From the cell containing the given text, extract its center point as (x, y) coordinate. 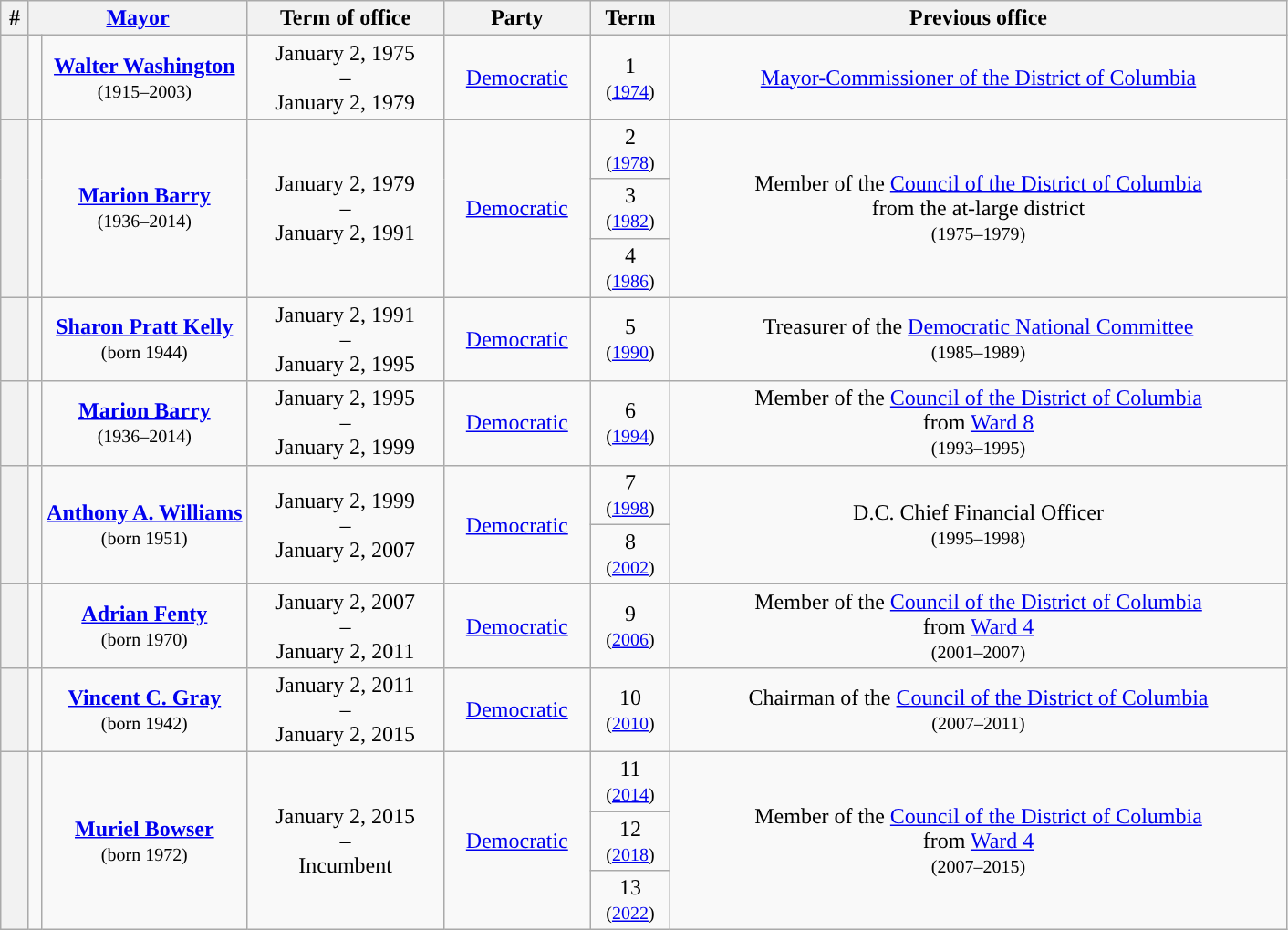
Party (516, 18)
# (15, 18)
Vincent C. Gray(born 1942) (145, 709)
January 2, 1979–January 2, 1991 (345, 208)
Mayor (138, 18)
13(2022) (631, 901)
8(2002) (631, 554)
5(1990) (631, 339)
Member of the Council of the District of Columbiafrom Ward 8(1993–1995) (978, 423)
9(2006) (631, 625)
2(1978) (631, 150)
January 2, 1999–January 2, 2007 (345, 524)
January 2, 1995–January 2, 1999 (345, 423)
Previous office (978, 18)
Member of the Council of the District of Columbiafrom the at-large district(1975–1979) (978, 208)
January 2, 1991–January 2, 1995 (345, 339)
1(1974) (631, 77)
12(2018) (631, 841)
January 2, 2015–Incumbent (345, 841)
Sharon Pratt Kelly(born 1944) (145, 339)
January 2, 2007–January 2, 2011 (345, 625)
6(1994) (631, 423)
Term of office (345, 18)
Member of the Council of the District of Columbiafrom Ward 4(2007–2015) (978, 841)
3(1982) (631, 208)
Treasurer of the Democratic National Committee(1985–1989) (978, 339)
Muriel Bowser(born 1972) (145, 841)
7(1998) (631, 494)
11(2014) (631, 780)
Member of the Council of the District of Columbiafrom Ward 4(2001–2007) (978, 625)
Anthony A. Williams(born 1951) (145, 524)
Adrian Fenty(born 1970) (145, 625)
4(1986) (631, 268)
January 2, 1975–January 2, 1979 (345, 77)
Walter Washington(1915–2003) (145, 77)
10(2010) (631, 709)
Chairman of the Council of the District of Columbia(2007–2011) (978, 709)
Mayor-Commissioner of the District of Columbia (978, 77)
January 2, 2011–January 2, 2015 (345, 709)
D.C. Chief Financial Officer(1995–1998) (978, 524)
Term (631, 18)
